Scan for the cell matching the given text and deliver its (X, Y) coordinate at center. 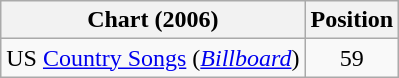
US Country Songs (Billboard) (153, 58)
Chart (2006) (153, 20)
59 (352, 58)
Position (352, 20)
